For the text-containing cell, return its midpoint in [x, y] coordinate format. 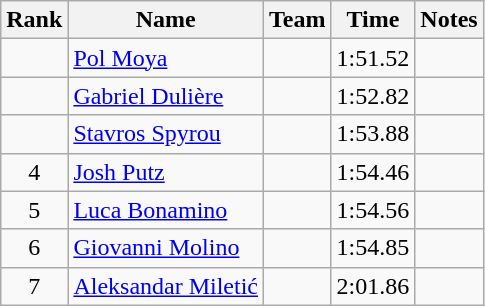
1:54.46 [373, 172]
6 [34, 248]
Gabriel Dulière [166, 96]
Pol Moya [166, 58]
1:54.85 [373, 248]
1:52.82 [373, 96]
Time [373, 20]
Giovanni Molino [166, 248]
1:51.52 [373, 58]
Aleksandar Miletić [166, 286]
7 [34, 286]
5 [34, 210]
Name [166, 20]
1:53.88 [373, 134]
Team [298, 20]
Luca Bonamino [166, 210]
Rank [34, 20]
Josh Putz [166, 172]
1:54.56 [373, 210]
Notes [449, 20]
2:01.86 [373, 286]
Stavros Spyrou [166, 134]
4 [34, 172]
